Find where the given text appears and provide that cell's center as (x, y) coordinate. 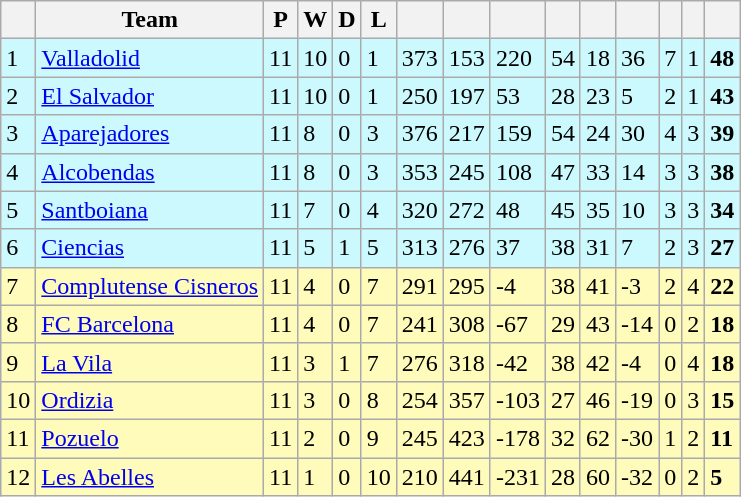
La Vila (150, 362)
Les Abelles (150, 477)
-3 (638, 286)
217 (466, 134)
Aparejadores (150, 134)
39 (722, 134)
D (347, 20)
31 (598, 248)
108 (518, 172)
53 (518, 96)
-30 (638, 438)
197 (466, 96)
159 (518, 134)
36 (638, 58)
24 (598, 134)
353 (420, 172)
El Salvador (150, 96)
210 (420, 477)
-19 (638, 400)
32 (562, 438)
-67 (518, 324)
320 (420, 210)
Santboiana (150, 210)
Alcobendas (150, 172)
254 (420, 400)
62 (598, 438)
-103 (518, 400)
318 (466, 362)
-178 (518, 438)
153 (466, 58)
P (281, 20)
30 (638, 134)
-32 (638, 477)
357 (466, 400)
423 (466, 438)
34 (722, 210)
22 (722, 286)
376 (420, 134)
250 (420, 96)
220 (518, 58)
42 (598, 362)
291 (420, 286)
Valladolid (150, 58)
60 (598, 477)
441 (466, 477)
47 (562, 172)
-42 (518, 362)
46 (598, 400)
6 (18, 248)
-14 (638, 324)
41 (598, 286)
35 (598, 210)
-231 (518, 477)
12 (18, 477)
Pozuelo (150, 438)
Ciencias (150, 248)
45 (562, 210)
241 (420, 324)
W (316, 20)
14 (638, 172)
15 (722, 400)
FC Barcelona (150, 324)
23 (598, 96)
Ordizia (150, 400)
37 (518, 248)
Team (150, 20)
29 (562, 324)
308 (466, 324)
373 (420, 58)
313 (420, 248)
L (378, 20)
33 (598, 172)
295 (466, 286)
Complutense Cisneros (150, 286)
272 (466, 210)
